Find where the given text appears and provide that cell's center as (x, y) coordinate. 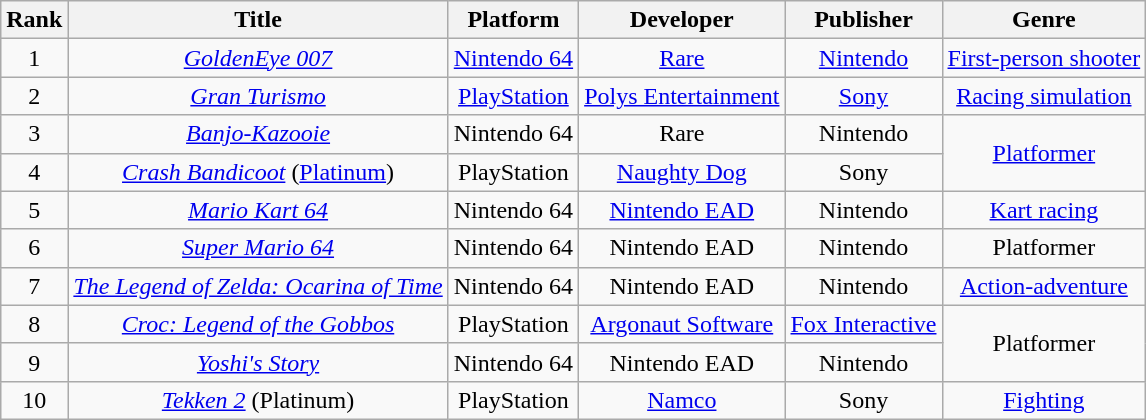
Genre (1044, 20)
Action-adventure (1044, 286)
Croc: Legend of the Gobbos (258, 324)
9 (34, 362)
7 (34, 286)
Fox Interactive (864, 324)
2 (34, 96)
Super Mario 64 (258, 248)
Racing simulation (1044, 96)
Rank (34, 20)
3 (34, 134)
Polys Entertainment (682, 96)
Kart racing (1044, 210)
Naughty Dog (682, 172)
Crash Bandicoot (Platinum) (258, 172)
The Legend of Zelda: Ocarina of Time (258, 286)
Banjo-Kazooie (258, 134)
Fighting (1044, 400)
6 (34, 248)
Title (258, 20)
Mario Kart 64 (258, 210)
4 (34, 172)
Tekken 2 (Platinum) (258, 400)
GoldenEye 007 (258, 58)
Platform (513, 20)
Argonaut Software (682, 324)
8 (34, 324)
First-person shooter (1044, 58)
1 (34, 58)
Gran Turismo (258, 96)
5 (34, 210)
Namco (682, 400)
Publisher (864, 20)
10 (34, 400)
Yoshi's Story (258, 362)
Developer (682, 20)
